Scan for the cell matching the given text and deliver its [X, Y] coordinate at center. 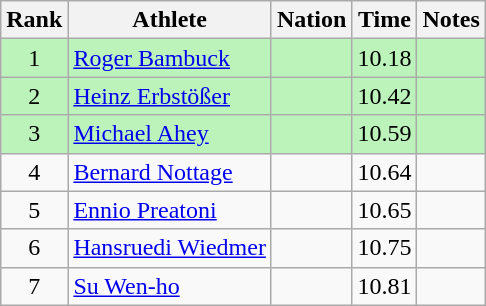
Michael Ahey [170, 134]
Time [384, 20]
10.81 [384, 286]
10.59 [384, 134]
10.75 [384, 248]
Hansruedi Wiedmer [170, 248]
Roger Bambuck [170, 58]
10.65 [384, 210]
Su Wen-ho [170, 286]
3 [34, 134]
10.64 [384, 172]
10.18 [384, 58]
1 [34, 58]
Heinz Erbstößer [170, 96]
4 [34, 172]
Nation [311, 20]
2 [34, 96]
7 [34, 286]
Rank [34, 20]
Notes [451, 20]
Bernard Nottage [170, 172]
5 [34, 210]
6 [34, 248]
10.42 [384, 96]
Athlete [170, 20]
Ennio Preatoni [170, 210]
